Capture the cell that displays the provided text and extract its (x, y) central coordinate. 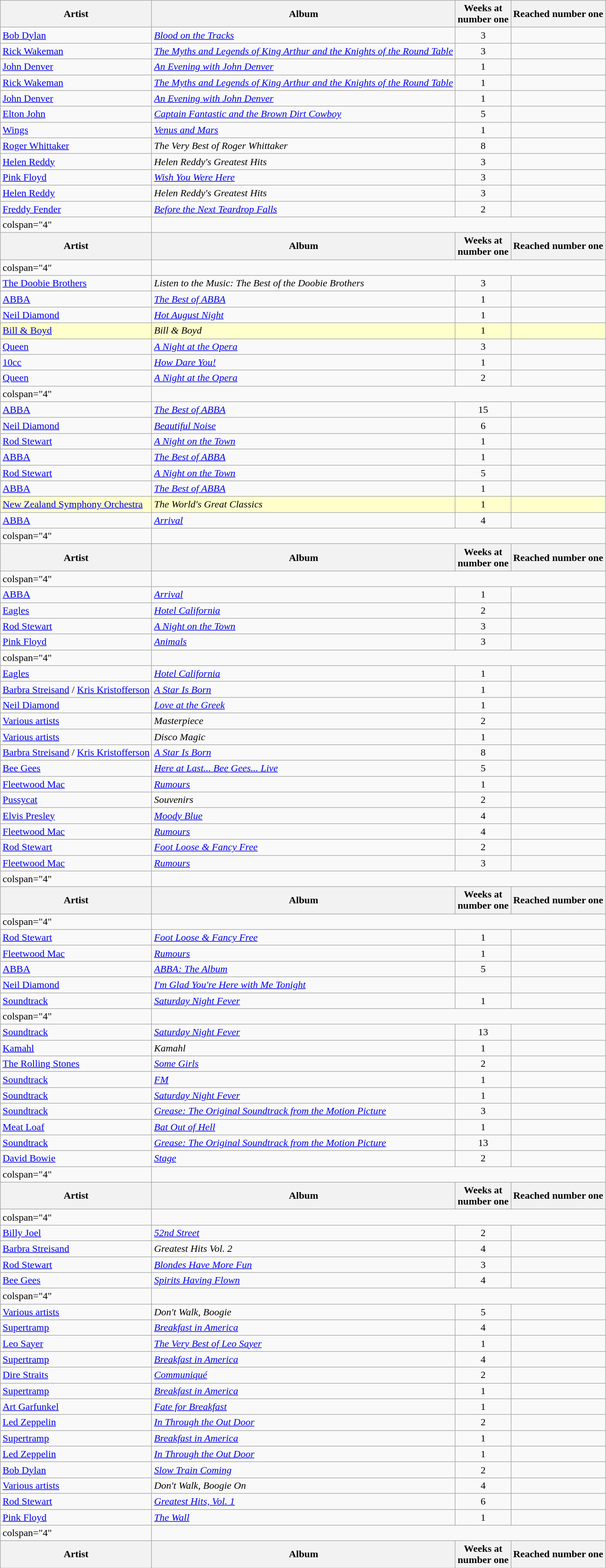
Some Girls (304, 1064)
How Dare You! (304, 362)
Roger Whittaker (76, 146)
Dire Straits (76, 1375)
Billy Joel (76, 1233)
Love at the Greek (304, 705)
Don't Walk, Boogie On (304, 1485)
I'm Glad You're Here with Me Tonight (304, 985)
15 (483, 410)
Leo Sayer (76, 1344)
Elton John (76, 114)
Wings (76, 130)
New Zealand Symphony Orchestra (76, 505)
The World's Great Classics (304, 505)
Barbra Streisand (76, 1249)
Art Garfunkel (76, 1407)
Don't Walk, Boogie (304, 1312)
Communiqué (304, 1375)
ABBA: The Album (304, 969)
Greatest Hits Vol. 2 (304, 1249)
52nd Street (304, 1233)
The Wall (304, 1517)
Greatest Hits, Vol. 1 (304, 1501)
Before the Next Teardrop Falls (304, 209)
Freddy Fender (76, 209)
The Doobie Brothers (76, 283)
FM (304, 1080)
Moody Blue (304, 816)
Elvis Presley (76, 816)
Bat Out of Hell (304, 1127)
Hot August Night (304, 315)
The Rolling Stones (76, 1064)
Pussycat (76, 800)
The Very Best of Leo Sayer (304, 1344)
Animals (304, 642)
Spirits Having Flown (304, 1280)
Fate for Breakfast (304, 1407)
Venus and Mars (304, 130)
Meat Loaf (76, 1127)
Blood on the Tracks (304, 35)
Slow Train Coming (304, 1470)
Masterpiece (304, 721)
Blondes Have More Fun (304, 1264)
The Very Best of Roger Whittaker (304, 146)
Beautiful Noise (304, 425)
Disco Magic (304, 736)
Here at Last... Bee Gees... Live (304, 768)
David Bowie (76, 1158)
Listen to the Music: The Best of the Doobie Brothers (304, 283)
10cc (76, 362)
Wish You Were Here (304, 177)
Stage (304, 1158)
Captain Fantastic and the Brown Dirt Cowboy (304, 114)
Souvenirs (304, 800)
